Return (X, Y) of the center of cell containing provided text 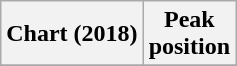
Chart (2018) (72, 34)
Peakposition (189, 34)
